Extract the [X, Y] coordinate from the center of the cell holding the provided text.  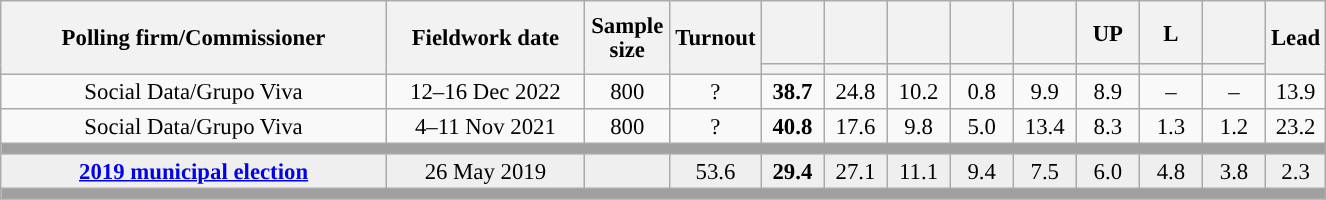
13.9 [1296, 92]
Polling firm/Commissioner [194, 38]
6.0 [1108, 172]
Sample size [627, 38]
UP [1108, 32]
0.8 [982, 92]
13.4 [1044, 126]
11.1 [918, 172]
2.3 [1296, 172]
9.8 [918, 126]
9.9 [1044, 92]
1.3 [1170, 126]
4.8 [1170, 172]
2019 municipal election [194, 172]
27.1 [856, 172]
12–16 Dec 2022 [485, 92]
Turnout [716, 38]
Lead [1296, 38]
17.6 [856, 126]
26 May 2019 [485, 172]
5.0 [982, 126]
8.9 [1108, 92]
3.8 [1234, 172]
29.4 [792, 172]
9.4 [982, 172]
8.3 [1108, 126]
23.2 [1296, 126]
Fieldwork date [485, 38]
1.2 [1234, 126]
10.2 [918, 92]
53.6 [716, 172]
7.5 [1044, 172]
40.8 [792, 126]
24.8 [856, 92]
4–11 Nov 2021 [485, 126]
L [1170, 32]
38.7 [792, 92]
